For the text-containing cell, return its midpoint in (x, y) coordinate format. 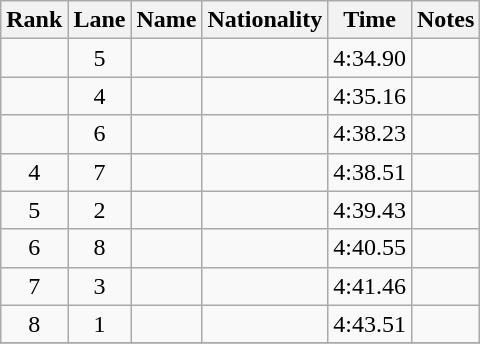
Nationality (265, 20)
Time (370, 20)
4:38.23 (370, 134)
2 (100, 210)
4:39.43 (370, 210)
4:38.51 (370, 172)
4:35.16 (370, 96)
4:34.90 (370, 58)
4:41.46 (370, 286)
Lane (100, 20)
4:43.51 (370, 324)
3 (100, 286)
Rank (34, 20)
Notes (445, 20)
1 (100, 324)
Name (166, 20)
4:40.55 (370, 248)
